Output the (X, Y) coordinate of the center of the cell containing the given text.  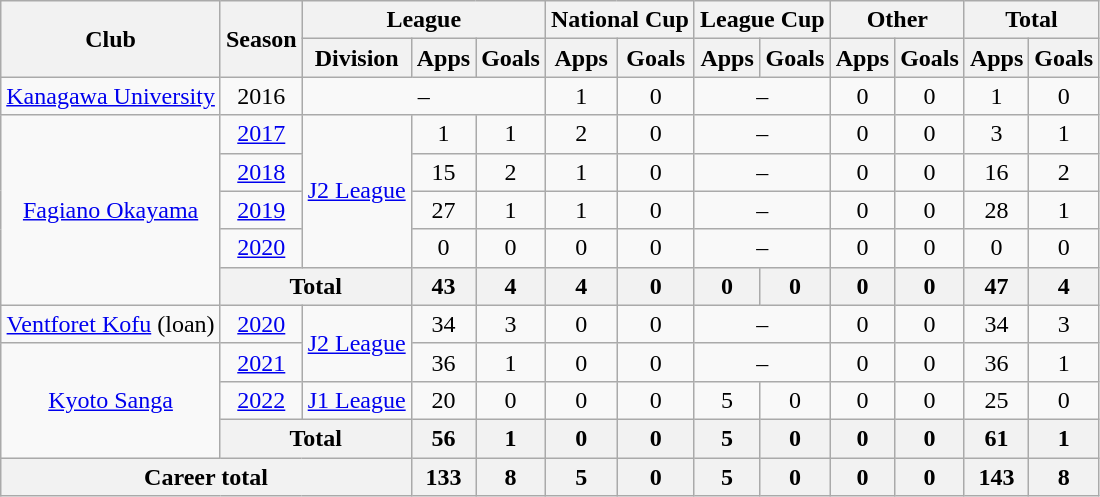
61 (996, 438)
133 (443, 477)
28 (996, 210)
J1 League (356, 400)
56 (443, 438)
Fagiano Okayama (111, 210)
143 (996, 477)
27 (443, 210)
2022 (261, 400)
Season (261, 39)
16 (996, 172)
47 (996, 286)
Kyoto Sanga (111, 400)
2021 (261, 362)
Other (897, 20)
2017 (261, 134)
43 (443, 286)
League Cup (762, 20)
25 (996, 400)
15 (443, 172)
Club (111, 39)
2018 (261, 172)
2019 (261, 210)
Division (356, 58)
National Cup (620, 20)
20 (443, 400)
Kanagawa University (111, 96)
League (424, 20)
2016 (261, 96)
Ventforet Kofu (loan) (111, 324)
Career total (206, 477)
